Scan for the cell matching the given text and deliver its (X, Y) coordinate at center. 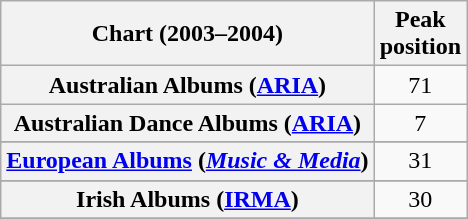
71 (420, 85)
30 (420, 199)
Chart (2003–2004) (188, 34)
7 (420, 123)
Australian Dance Albums (ARIA) (188, 123)
Irish Albums (IRMA) (188, 199)
Australian Albums (ARIA) (188, 85)
Peakposition (420, 34)
31 (420, 161)
European Albums (Music & Media) (188, 161)
